Identify which cell holds the provided text, then report its (X, Y) central coordinate. 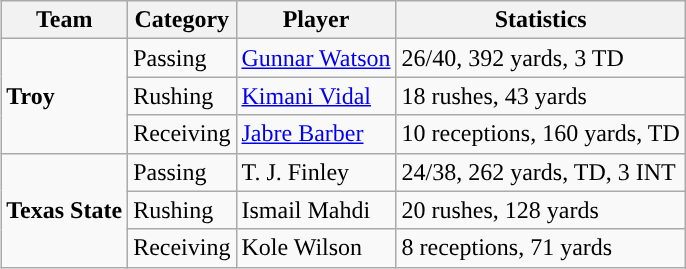
Kimani Vidal (316, 96)
Gunnar Watson (316, 58)
26/40, 392 yards, 3 TD (540, 58)
Kole Wilson (316, 248)
T. J. Finley (316, 172)
Jabre Barber (316, 134)
Troy (64, 96)
8 receptions, 71 yards (540, 248)
Statistics (540, 20)
10 receptions, 160 yards, TD (540, 134)
18 rushes, 43 yards (540, 96)
20 rushes, 128 yards (540, 210)
Category (182, 20)
Ismail Mahdi (316, 210)
Team (64, 20)
24/38, 262 yards, TD, 3 INT (540, 172)
Texas State (64, 210)
Player (316, 20)
